Determine the [x, y] coordinate at the center of the cell enclosing the given text.  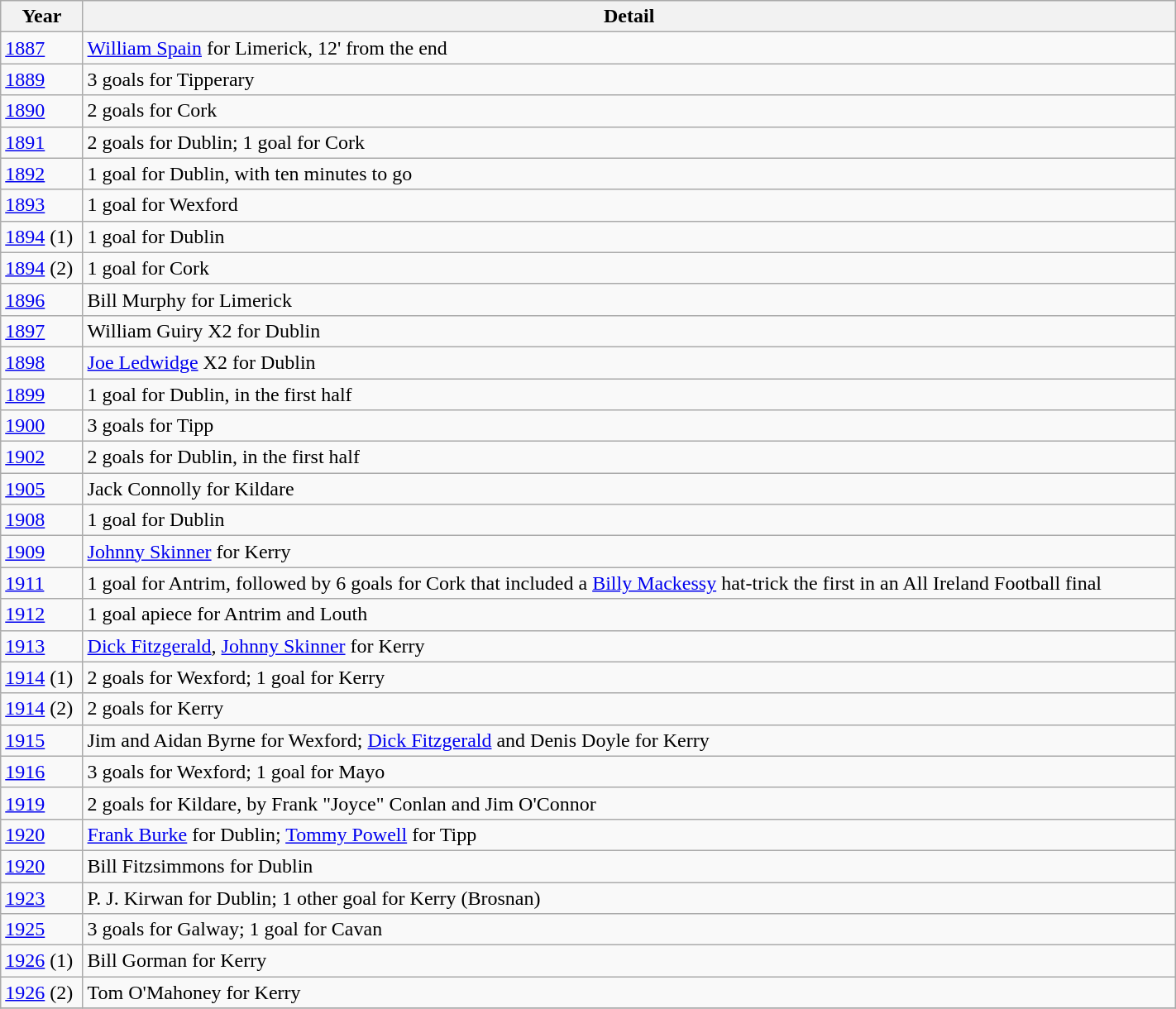
Bill Gorman for Kerry [629, 961]
Johnny Skinner for Kerry [629, 552]
Jack Connolly for Kildare [629, 489]
1894 (2) [41, 268]
1916 [41, 772]
Year [41, 17]
Detail [629, 17]
3 goals for Tipp [629, 426]
Bill Murphy for Limerick [629, 299]
2 goals for Kerry [629, 709]
1892 [41, 174]
2 goals for Dublin; 1 goal for Cork [629, 142]
1 goal apiece for Antrim and Louth [629, 614]
1919 [41, 803]
2 goals for Cork [629, 111]
1899 [41, 395]
1894 (1) [41, 237]
Joe Ledwidge X2 for Dublin [629, 362]
1893 [41, 205]
1 goal for Antrim, followed by 6 goals for Cork that included a Billy Mackessy hat-trick the first in an All Ireland Football final [629, 583]
1 goal for Cork [629, 268]
P. J. Kirwan for Dublin; 1 other goal for Kerry (Brosnan) [629, 897]
1923 [41, 897]
3 goals for Galway; 1 goal for Cavan [629, 930]
1890 [41, 111]
Tom O'Mahoney for Kerry [629, 992]
1914 (2) [41, 709]
1913 [41, 646]
2 goals for Dublin, in the first half [629, 457]
1896 [41, 299]
1898 [41, 362]
2 goals for Wexford; 1 goal for Kerry [629, 677]
1889 [41, 79]
1 goal for Dublin, in the first half [629, 395]
1905 [41, 489]
1912 [41, 614]
1 goal for Wexford [629, 205]
1915 [41, 740]
1902 [41, 457]
1926 (1) [41, 961]
1897 [41, 331]
William Spain for Limerick, 12' from the end [629, 48]
1887 [41, 48]
Frank Burke for Dublin; Tommy Powell for Tipp [629, 834]
1914 (1) [41, 677]
Bill Fitzsimmons for Dublin [629, 866]
3 goals for Tipperary [629, 79]
1925 [41, 930]
3 goals for Wexford; 1 goal for Mayo [629, 772]
1926 (2) [41, 992]
1891 [41, 142]
1911 [41, 583]
1 goal for Dublin, with ten minutes to go [629, 174]
Jim and Aidan Byrne for Wexford; Dick Fitzgerald and Denis Doyle for Kerry [629, 740]
1900 [41, 426]
1909 [41, 552]
1908 [41, 520]
2 goals for Kildare, by Frank "Joyce" Conlan and Jim O'Connor [629, 803]
William Guiry X2 for Dublin [629, 331]
Dick Fitzgerald, Johnny Skinner for Kerry [629, 646]
